Return the [x, y] coordinate for the center point of the cell that contains the specified text.  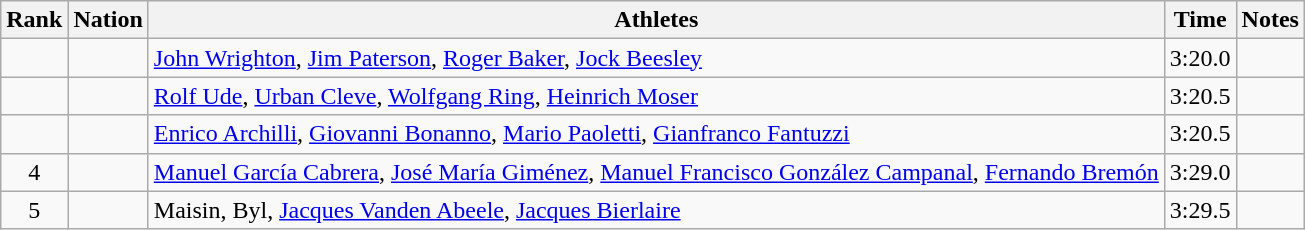
Rolf Ude, Urban Cleve, Wolfgang Ring, Heinrich Moser [656, 96]
4 [34, 172]
Rank [34, 20]
Notes [1270, 20]
Time [1200, 20]
Nation [108, 20]
3:29.5 [1200, 210]
5 [34, 210]
Enrico Archilli, Giovanni Bonanno, Mario Paoletti, Gianfranco Fantuzzi [656, 134]
John Wrighton, Jim Paterson, Roger Baker, Jock Beesley [656, 58]
Maisin, Byl, Jacques Vanden Abeele, Jacques Bierlaire [656, 210]
Athletes [656, 20]
3:20.0 [1200, 58]
Manuel García Cabrera, José María Giménez, Manuel Francisco González Campanal, Fernando Bremón [656, 172]
3:29.0 [1200, 172]
